Search for the cell housing the specified text and yield its (x, y) center coordinate. 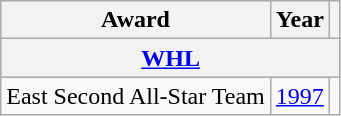
WHL (171, 58)
Year (300, 20)
Award (136, 20)
East Second All-Star Team (136, 96)
1997 (300, 96)
